Search for the cell housing the specified text and yield its (x, y) center coordinate. 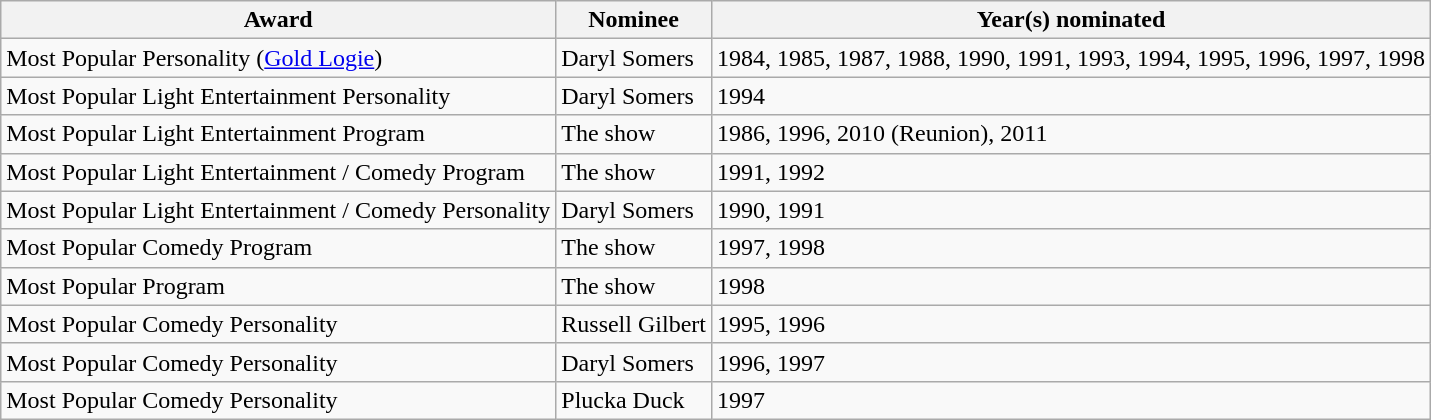
1995, 1996 (1070, 324)
Most Popular Personality (Gold Logie) (278, 58)
Most Popular Light Entertainment Program (278, 134)
Award (278, 20)
1984, 1985, 1987, 1988, 1990, 1991, 1993, 1994, 1995, 1996, 1997, 1998 (1070, 58)
Most Popular Light Entertainment / Comedy Program (278, 172)
Russell Gilbert (634, 324)
1996, 1997 (1070, 362)
Most Popular Light Entertainment Personality (278, 96)
Nominee (634, 20)
1997, 1998 (1070, 248)
Most Popular Light Entertainment / Comedy Personality (278, 210)
1986, 1996, 2010 (Reunion), 2011 (1070, 134)
1998 (1070, 286)
Plucka Duck (634, 400)
1991, 1992 (1070, 172)
Most Popular Program (278, 286)
1990, 1991 (1070, 210)
1994 (1070, 96)
Most Popular Comedy Program (278, 248)
1997 (1070, 400)
Year(s) nominated (1070, 20)
